Determine the (X, Y) coordinate at the center of the cell enclosing the given text.  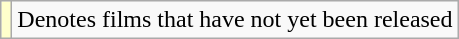
Denotes films that have not yet been released (235, 20)
